For the text-containing cell, return its midpoint in (x, y) coordinate format. 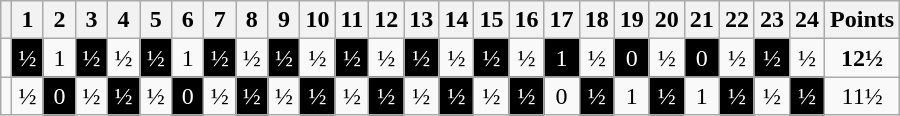
7 (220, 20)
Points (862, 20)
8 (252, 20)
3 (92, 20)
20 (666, 20)
21 (702, 20)
2 (59, 20)
23 (772, 20)
13 (422, 20)
5 (156, 20)
11½ (862, 96)
10 (318, 20)
9 (284, 20)
18 (596, 20)
24 (808, 20)
15 (492, 20)
12½ (862, 58)
19 (632, 20)
16 (526, 20)
14 (456, 20)
12 (386, 20)
6 (188, 20)
4 (124, 20)
22 (736, 20)
11 (352, 20)
17 (562, 20)
